Capture the cell that displays the provided text and extract its [x, y] central coordinate. 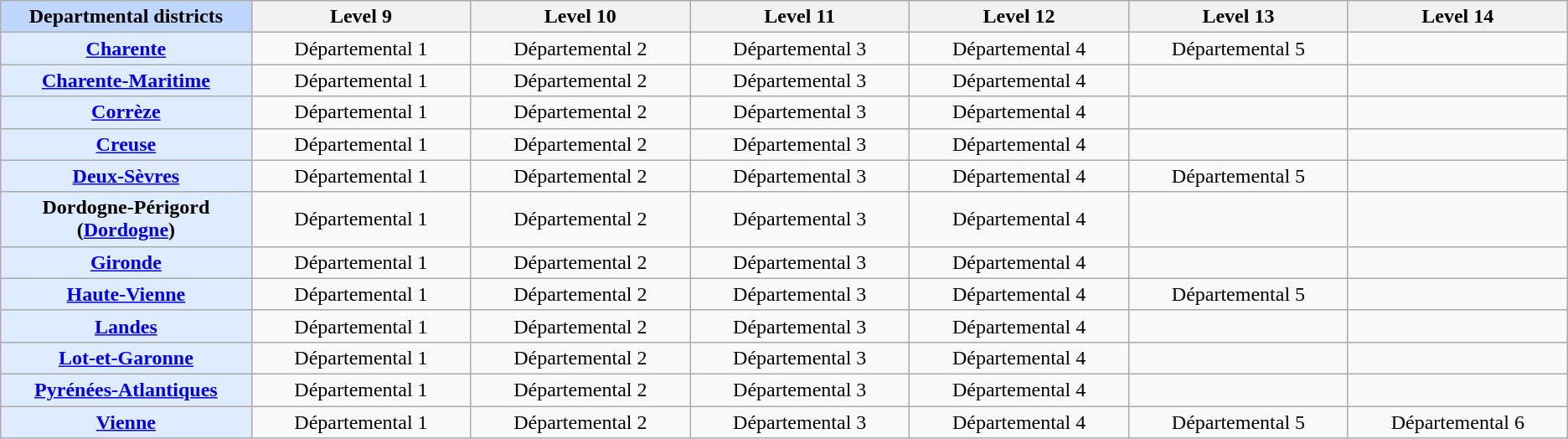
Charente [126, 49]
Level 11 [800, 17]
Creuse [126, 144]
Level 12 [1019, 17]
Pyrénées-Atlantiques [126, 390]
Departmental districts [126, 17]
Level 14 [1457, 17]
Level 10 [580, 17]
Corrèze [126, 112]
Level 13 [1238, 17]
Charente-Maritime [126, 80]
Gironde [126, 262]
Dordogne-Périgord (Dordogne) [126, 219]
Vienne [126, 421]
Deux-Sèvres [126, 176]
Level 9 [361, 17]
Landes [126, 326]
Départemental 6 [1457, 421]
Haute-Vienne [126, 294]
Lot-et-Garonne [126, 358]
